Pinpoint the cell where the given text exists, returning its [x, y] midpoint coordinate. 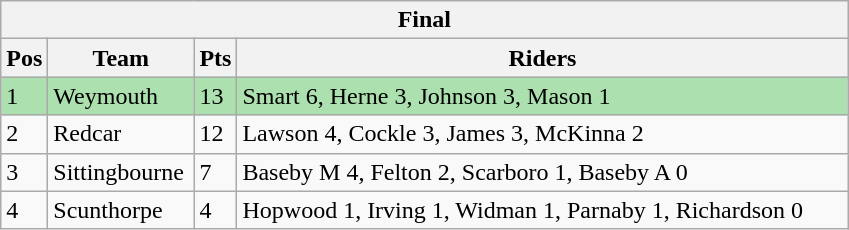
Scunthorpe [121, 210]
Pts [216, 58]
Team [121, 58]
12 [216, 134]
Redcar [121, 134]
1 [24, 96]
7 [216, 172]
Sittingbourne [121, 172]
13 [216, 96]
Riders [542, 58]
Pos [24, 58]
Hopwood 1, Irving 1, Widman 1, Parnaby 1, Richardson 0 [542, 210]
3 [24, 172]
Smart 6, Herne 3, Johnson 3, Mason 1 [542, 96]
Final [424, 20]
Lawson 4, Cockle 3, James 3, McKinna 2 [542, 134]
Weymouth [121, 96]
2 [24, 134]
Baseby M 4, Felton 2, Scarboro 1, Baseby A 0 [542, 172]
